Pinpoint the cell where the given text exists, returning its [X, Y] midpoint coordinate. 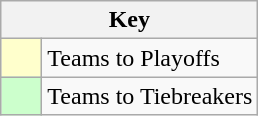
Teams to Tiebreakers [150, 96]
Teams to Playoffs [150, 58]
Key [130, 20]
